Detect which cell encompasses the target text, then output its [X, Y] center coordinate. 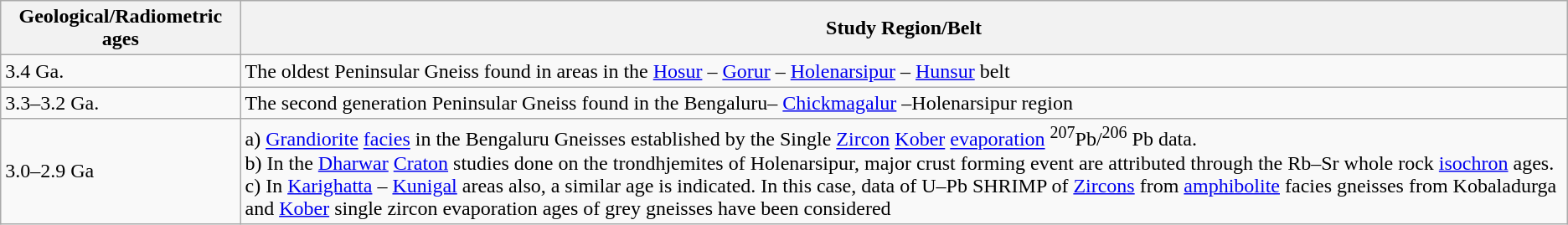
Geological/Radiometric ages [121, 28]
3.3–3.2 Ga. [121, 103]
The second generation Peninsular Gneiss found in the Bengaluru– Chickmagalur –Holenarsipur region [904, 103]
Study Region/Belt [904, 28]
3.4 Ga. [121, 71]
The oldest Peninsular Gneiss found in areas in the Hosur – Gorur – Holenarsipur – Hunsur belt [904, 71]
3.0–2.9 Ga [121, 171]
